Find where the given text appears and provide that cell's center as [X, Y] coordinate. 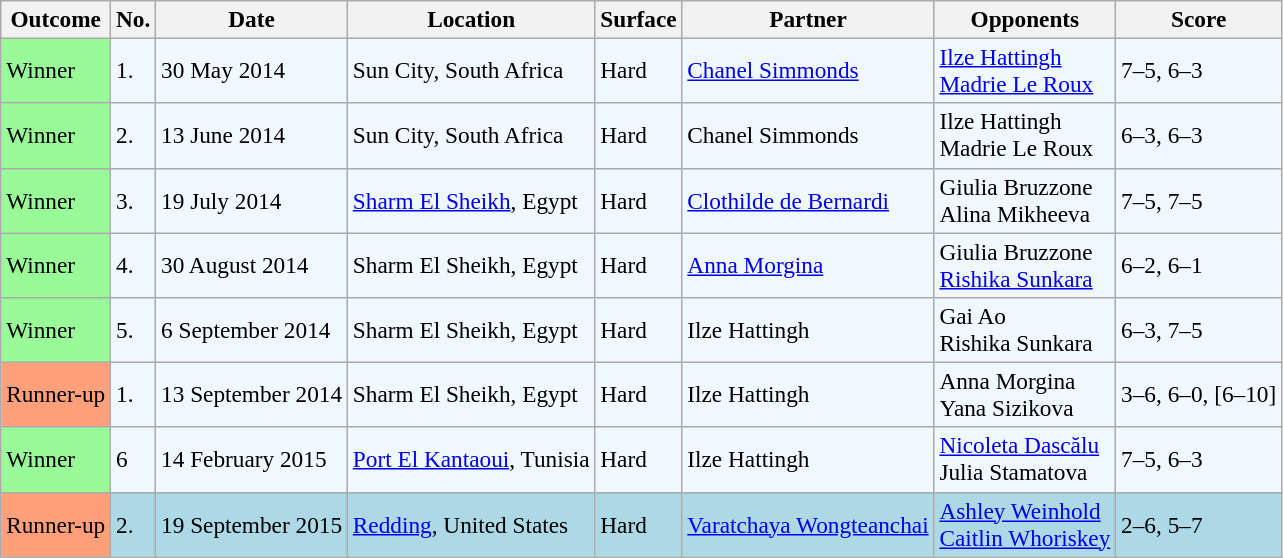
Location [470, 19]
30 May 2014 [252, 70]
Nicoleta Dascălu Julia Stamatova [1025, 460]
3–6, 6–0, [6–10] [1199, 394]
19 July 2014 [252, 200]
6–2, 6–1 [1199, 264]
Varatchaya Wongteanchai [808, 524]
5. [134, 330]
Date [252, 19]
Gai Ao Rishika Sunkara [1025, 330]
Port El Kantaoui, Tunisia [470, 460]
3. [134, 200]
Anna Morgina [808, 264]
2–6, 5–7 [1199, 524]
Opponents [1025, 19]
14 February 2015 [252, 460]
Giulia Bruzzone Rishika Sunkara [1025, 264]
Partner [808, 19]
13 June 2014 [252, 136]
13 September 2014 [252, 394]
19 September 2015 [252, 524]
6 September 2014 [252, 330]
Anna Morgina Yana Sizikova [1025, 394]
Outcome [56, 19]
No. [134, 19]
4. [134, 264]
Redding, United States [470, 524]
7–5, 7–5 [1199, 200]
Score [1199, 19]
6–3, 6–3 [1199, 136]
6 [134, 460]
Clothilde de Bernardi [808, 200]
Surface [638, 19]
Giulia Bruzzone Alina Mikheeva [1025, 200]
Ashley Weinhold Caitlin Whoriskey [1025, 524]
6–3, 7–5 [1199, 330]
30 August 2014 [252, 264]
